Return the (X, Y) coordinate for the center point of the cell that contains the specified text.  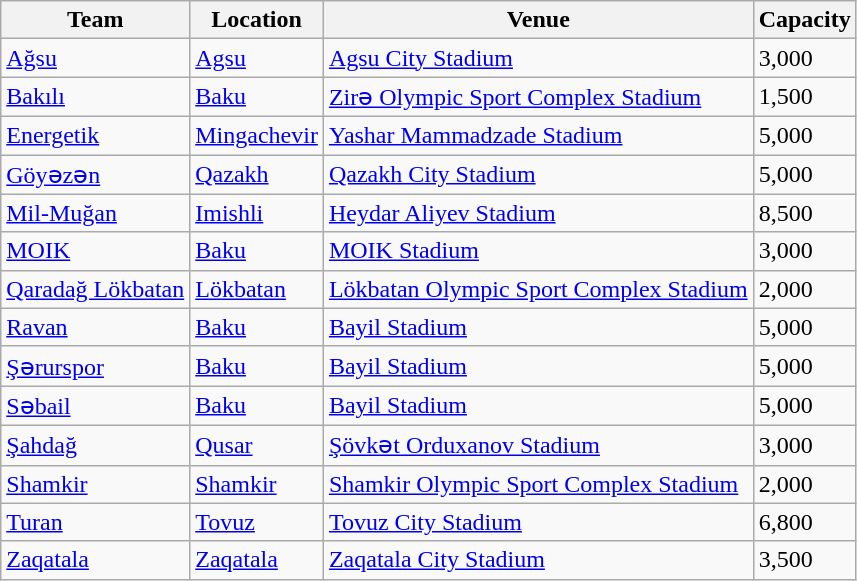
Səbail (96, 406)
Qusar (257, 445)
Turan (96, 522)
Agsu City Stadium (538, 58)
MOIK Stadium (538, 251)
3,500 (804, 560)
Şərurspor (96, 366)
Mil-Muğan (96, 213)
MOIK (96, 251)
Göyəzən (96, 174)
Ravan (96, 327)
Tovuz (257, 522)
Qazakh (257, 174)
Shamkir Olympic Sport Complex Stadium (538, 484)
Şahdağ (96, 445)
Team (96, 20)
Location (257, 20)
8,500 (804, 213)
Lökbatan Olympic Sport Complex Stadium (538, 289)
Tovuz City Stadium (538, 522)
Energetik (96, 135)
Capacity (804, 20)
Mingachevir (257, 135)
Ağsu (96, 58)
Lökbatan (257, 289)
Imishli (257, 213)
6,800 (804, 522)
Zaqatala City Stadium (538, 560)
Agsu (257, 58)
Qazakh City Stadium (538, 174)
Zirə Olympic Sport Complex Stadium (538, 97)
Venue (538, 20)
Heydar Aliyev Stadium (538, 213)
Şövkət Orduxanov Stadium (538, 445)
Bakılı (96, 97)
Qaradağ Lökbatan (96, 289)
Yashar Mammadzade Stadium (538, 135)
1,500 (804, 97)
